Search for the cell housing the specified text and yield its [X, Y] center coordinate. 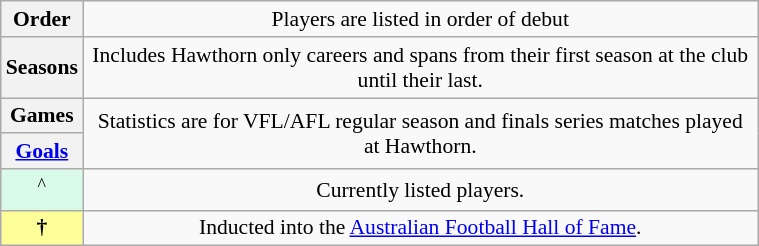
Inducted into the Australian Football Hall of Fame. [420, 228]
Includes Hawthorn only careers and spans from their first season at the club until their last. [420, 68]
Games [42, 116]
Goals [42, 152]
Players are listed in order of debut [420, 19]
^ [42, 190]
Currently listed players. [420, 190]
Order [42, 19]
Seasons [42, 68]
† [42, 228]
Statistics are for VFL/AFL regular season and finals series matches played at Hawthorn. [420, 134]
